Identify which cell holds the provided text, then report its (X, Y) central coordinate. 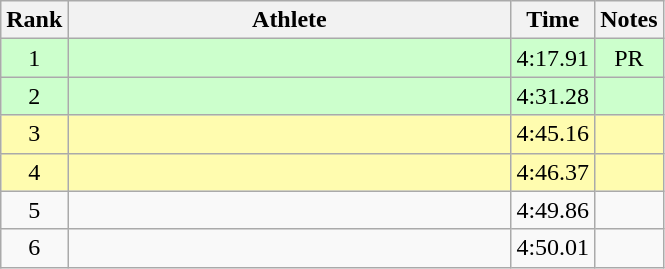
4:17.91 (553, 58)
1 (34, 58)
Athlete (290, 20)
6 (34, 248)
3 (34, 134)
5 (34, 210)
4:45.16 (553, 134)
PR (629, 58)
4:46.37 (553, 172)
Notes (629, 20)
4 (34, 172)
Rank (34, 20)
2 (34, 96)
4:50.01 (553, 248)
4:49.86 (553, 210)
4:31.28 (553, 96)
Time (553, 20)
